Extract the (x, y) coordinate from the center of the cell holding the provided text.  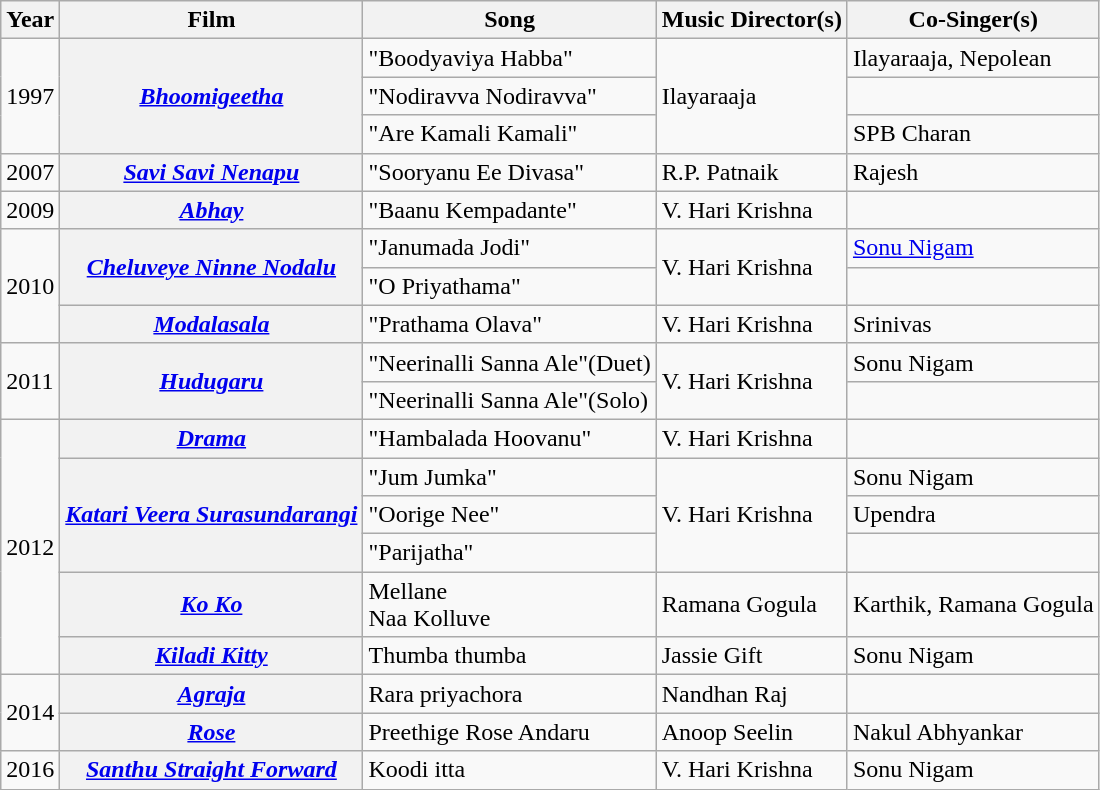
2014 (30, 713)
Srinivas (973, 324)
Music Director(s) (752, 20)
"Parijatha" (510, 553)
Rajesh (973, 172)
MellaneNaa Kolluve (510, 604)
R.P. Patnaik (752, 172)
Nakul Abhyankar (973, 732)
"Nodiravva Nodiravva" (510, 96)
Drama (212, 438)
Thumba thumba (510, 656)
Preethige Rose Andaru (510, 732)
Ilayaraaja (752, 96)
Rara priyachora (510, 694)
"Neerinalli Sanna Ale"(Duet) (510, 362)
Kiladi Kitty (212, 656)
"Are Kamali Kamali" (510, 134)
1997 (30, 96)
Santhu Straight Forward (212, 770)
"Neerinalli Sanna Ale"(Solo) (510, 400)
Modalasala (212, 324)
2010 (30, 286)
Koodi itta (510, 770)
"Sooryanu Ee Divasa" (510, 172)
Hudugaru (212, 381)
Ilayaraaja, Nepolean (973, 58)
Katari Veera Surasundarangi (212, 515)
Cheluveye Ninne Nodalu (212, 267)
Karthik, Ramana Gogula (973, 604)
2009 (30, 210)
"O Priyathama" (510, 286)
Bhoomigeetha (212, 96)
2016 (30, 770)
"Prathama Olava" (510, 324)
2007 (30, 172)
"Oorige Nee" (510, 515)
Song (510, 20)
"Hambalada Hoovanu" (510, 438)
Year (30, 20)
Ramana Gogula (752, 604)
Upendra (973, 515)
"Boodyaviya Habba" (510, 58)
Co-Singer(s) (973, 20)
Savi Savi Nenapu (212, 172)
Agraja (212, 694)
2012 (30, 546)
Jassie Gift (752, 656)
Ko Ko (212, 604)
"Janumada Jodi" (510, 248)
Nandhan Raj (752, 694)
Rose (212, 732)
"Baanu Kempadante" (510, 210)
Abhay (212, 210)
Anoop Seelin (752, 732)
SPB Charan (973, 134)
2011 (30, 381)
Film (212, 20)
"Jum Jumka" (510, 477)
